Determine the (x, y) coordinate at the center of the cell enclosing the given text.  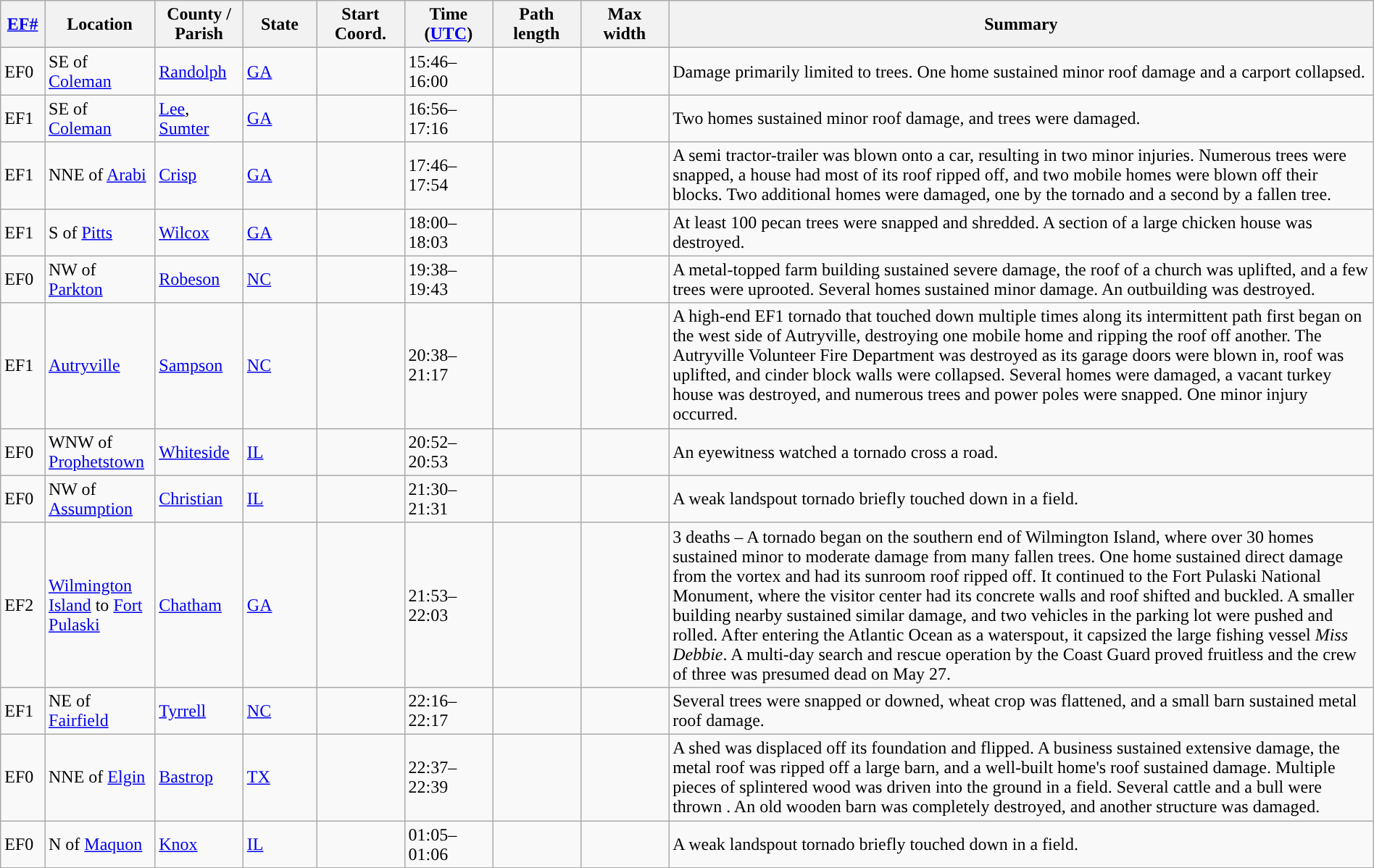
Autryville (100, 365)
Tyrrell (199, 710)
An eyewitness watched a tornado cross a road. (1022, 452)
NW of Assumption (100, 498)
18:00–18:03 (449, 232)
21:53–22:03 (449, 604)
NW of Parkton (100, 280)
Path length (537, 25)
TX (280, 777)
State (280, 25)
Lee, Sumter (199, 119)
20:52–20:53 (449, 452)
Bastrop (199, 777)
Time (UTC) (449, 25)
20:38–21:17 (449, 365)
Knox (199, 843)
N of Maquon (100, 843)
01:05–01:06 (449, 843)
EF# (23, 25)
Several trees were snapped or downed, wheat crop was flattened, and a small barn sustained metal roof damage. (1022, 710)
Randolph (199, 71)
NE of Fairfield (100, 710)
Wilmington Island to Fort Pulaski (100, 604)
22:37–22:39 (449, 777)
Christian (199, 498)
WNW of Prophetstown (100, 452)
EF2 (23, 604)
NNE of Elgin (100, 777)
Two homes sustained minor roof damage, and trees were damaged. (1022, 119)
16:56–17:16 (449, 119)
Location (100, 25)
19:38–19:43 (449, 280)
Whiteside (199, 452)
S of Pitts (100, 232)
Max width (625, 25)
Damage primarily limited to trees. One home sustained minor roof damage and a carport collapsed. (1022, 71)
22:16–22:17 (449, 710)
County / Parish (199, 25)
Crisp (199, 175)
Start Coord. (361, 25)
Robeson (199, 280)
NNE of Arabi (100, 175)
Sampson (199, 365)
21:30–21:31 (449, 498)
Summary (1022, 25)
15:46–16:00 (449, 71)
At least 100 pecan trees were snapped and shredded. A section of a large chicken house was destroyed. (1022, 232)
Wilcox (199, 232)
Chatham (199, 604)
17:46–17:54 (449, 175)
